From the cell containing the given text, extract its center point as [x, y] coordinate. 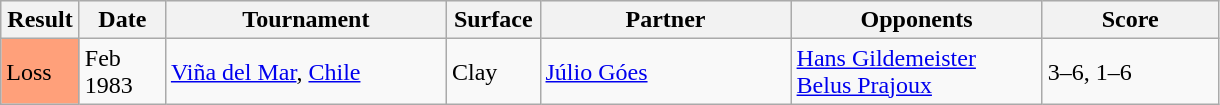
Partner [666, 20]
Feb 1983 [122, 72]
3–6, 1–6 [1130, 72]
Surface [493, 20]
Score [1130, 20]
Opponents [916, 20]
Tournament [306, 20]
Júlio Góes [666, 72]
Viña del Mar, Chile [306, 72]
Date [122, 20]
Hans Gildemeister Belus Prajoux [916, 72]
Loss [40, 72]
Clay [493, 72]
Result [40, 20]
